Search for the cell housing the specified text and yield its [x, y] center coordinate. 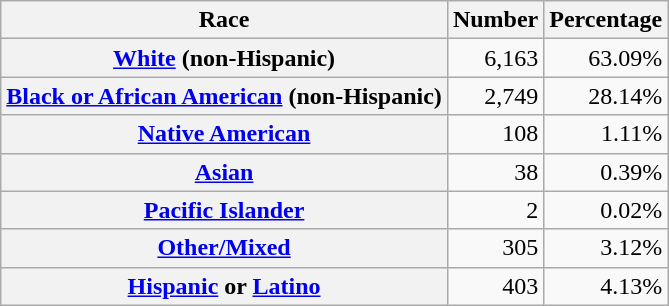
White (non-Hispanic) [224, 58]
Native American [224, 134]
38 [495, 172]
63.09% [606, 58]
0.39% [606, 172]
Pacific Islander [224, 210]
Race [224, 20]
28.14% [606, 96]
Hispanic or Latino [224, 286]
Percentage [606, 20]
0.02% [606, 210]
403 [495, 286]
Number [495, 20]
Asian [224, 172]
3.12% [606, 248]
1.11% [606, 134]
108 [495, 134]
6,163 [495, 58]
2 [495, 210]
Black or African American (non-Hispanic) [224, 96]
Other/Mixed [224, 248]
4.13% [606, 286]
305 [495, 248]
2,749 [495, 96]
